Locate the cell with the specified text and output its (x, y) center coordinate. 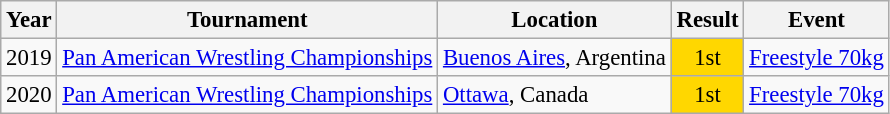
Year (29, 20)
Result (708, 20)
Tournament (248, 20)
Ottawa, Canada (555, 95)
2020 (29, 95)
Location (555, 20)
2019 (29, 58)
Buenos Aires, Argentina (555, 58)
Event (816, 20)
